Detect which cell encompasses the target text, then output its [X, Y] center coordinate. 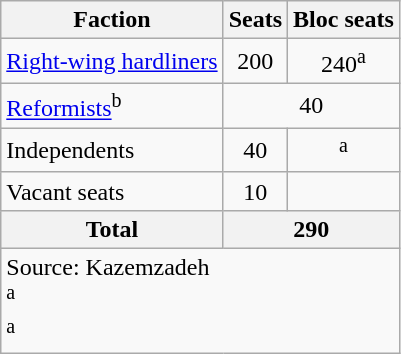
Bloc seats [344, 20]
Seats [255, 20]
10 [255, 191]
Faction [112, 20]
Source: Kazemzadeha a [200, 302]
Right-wing hardliners [112, 62]
Independents [112, 150]
Vacant seats [112, 191]
240a [344, 62]
Reformistsb [112, 106]
a [344, 150]
Total [112, 230]
200 [255, 62]
290 [311, 230]
